Find where the given text appears and provide that cell's center as [X, Y] coordinate. 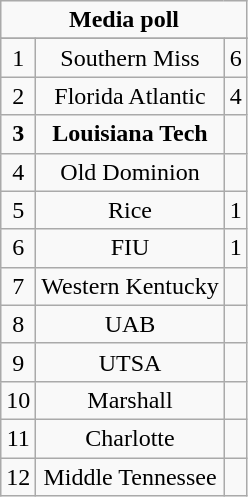
8 [18, 324]
Western Kentucky [130, 286]
Rice [130, 210]
Middle Tennessee [130, 477]
FIU [130, 248]
7 [18, 286]
Florida Atlantic [130, 96]
Old Dominion [130, 172]
5 [18, 210]
12 [18, 477]
11 [18, 438]
9 [18, 362]
2 [18, 96]
Southern Miss [130, 58]
Media poll [124, 20]
3 [18, 134]
Marshall [130, 400]
UTSA [130, 362]
Louisiana Tech [130, 134]
Charlotte [130, 438]
UAB [130, 324]
10 [18, 400]
